Scan for the cell matching the given text and deliver its [X, Y] coordinate at center. 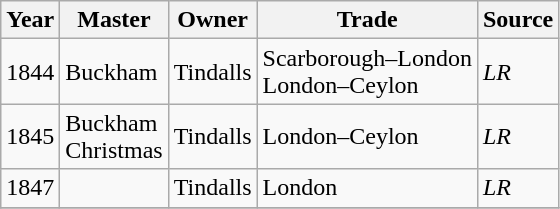
BuckhamChristmas [114, 136]
Owner [212, 20]
1847 [30, 188]
Source [518, 20]
Trade [367, 20]
Scarborough–LondonLondon–Ceylon [367, 72]
Buckham [114, 72]
London–Ceylon [367, 136]
1844 [30, 72]
1845 [30, 136]
London [367, 188]
Year [30, 20]
Master [114, 20]
